Return the (X, Y) coordinate for the center point of the cell that contains the specified text.  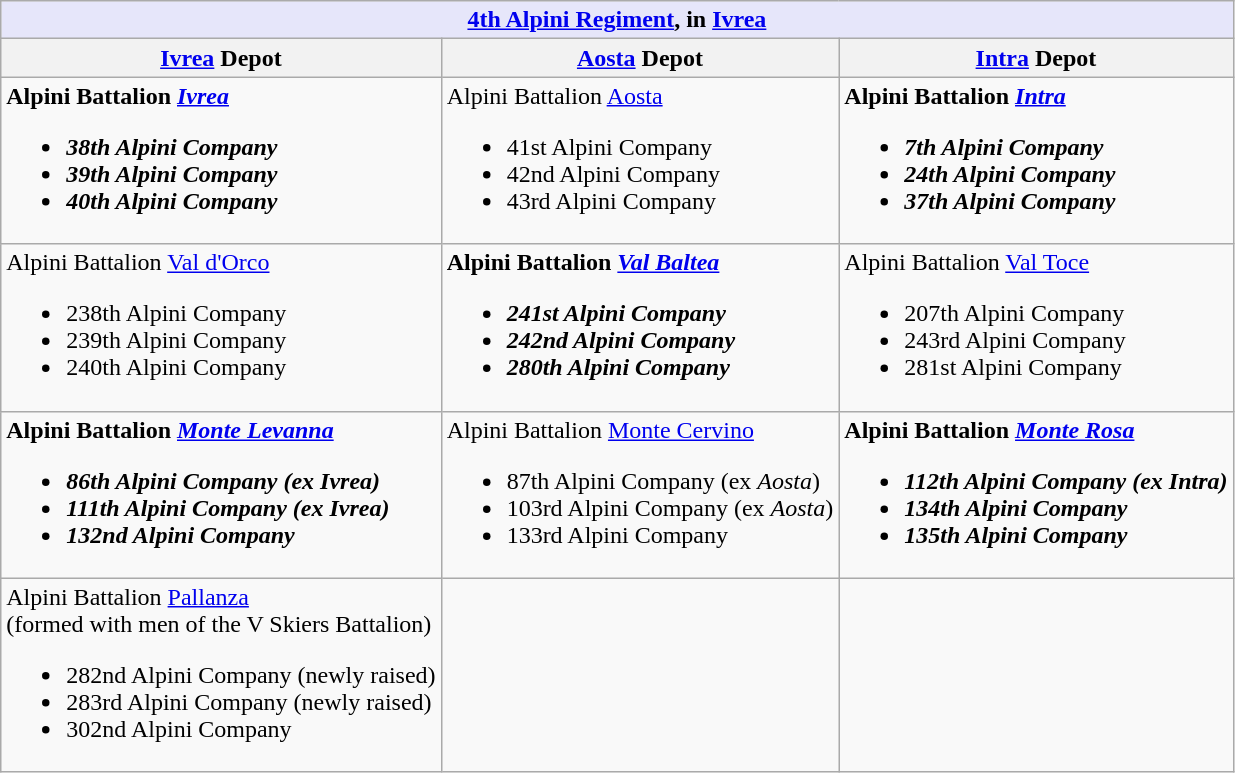
Ivrea Depot (221, 58)
Alpini Battalion Val Toce 207th Alpini Company 243rd Alpini Company 281st Alpini Company (1036, 328)
Aosta Depot (640, 58)
Alpini Battalion Aosta 41st Alpini Company 42nd Alpini Company 43rd Alpini Company (640, 160)
4th Alpini Regiment, in Ivrea (617, 20)
Alpini Battalion Monte Rosa 112th Alpini Company (ex Intra) 134th Alpini Company 135th Alpini Company (1036, 494)
Alpini Battalion Val Baltea 241st Alpini Company 242nd Alpini Company 280th Alpini Company (640, 328)
Alpini Battalion Intra 7th Alpini Company 24th Alpini Company 37th Alpini Company (1036, 160)
Alpini Battalion Monte Cervino 87th Alpini Company (ex Aosta) 103rd Alpini Company (ex Aosta) 133rd Alpini Company (640, 494)
Alpini Battalion Monte Levanna 86th Alpini Company (ex Ivrea) 111th Alpini Company (ex Ivrea) 132nd Alpini Company (221, 494)
Intra Depot (1036, 58)
Alpini Battalion Val d'Orco 238th Alpini Company 239th Alpini Company 240th Alpini Company (221, 328)
Alpini Battalion Ivrea 38th Alpini Company 39th Alpini Company 40th Alpini Company (221, 160)
